Search for the cell housing the specified text and yield its (x, y) center coordinate. 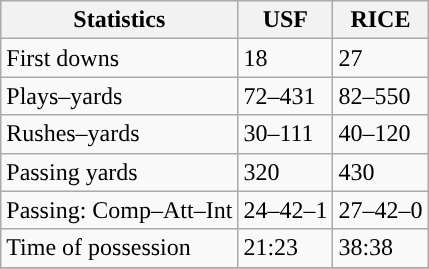
Statistics (120, 20)
USF (286, 20)
24–42–1 (286, 210)
18 (286, 58)
Rushes–yards (120, 134)
30–111 (286, 134)
320 (286, 172)
Time of possession (120, 248)
38:38 (380, 248)
Plays–yards (120, 96)
First downs (120, 58)
430 (380, 172)
27 (380, 58)
21:23 (286, 248)
27–42–0 (380, 210)
82–550 (380, 96)
40–120 (380, 134)
Passing: Comp–Att–Int (120, 210)
RICE (380, 20)
Passing yards (120, 172)
72–431 (286, 96)
